Pinpoint the cell where the given text exists, returning its (X, Y) midpoint coordinate. 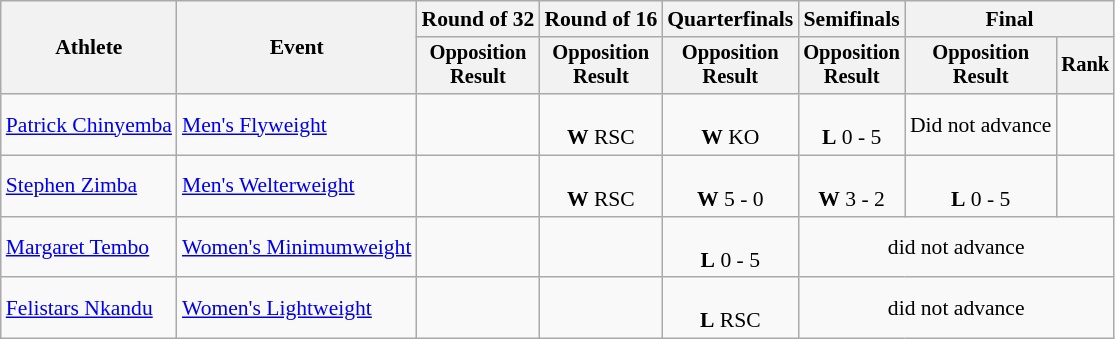
Stephen Zimba (89, 186)
W KO (730, 124)
W 3 - 2 (852, 186)
Athlete (89, 48)
L RSC (730, 308)
Round of 32 (478, 19)
Men's Welterweight (297, 186)
Rank (1085, 66)
Quarterfinals (730, 19)
Margaret Tembo (89, 248)
Semifinals (852, 19)
W 5 - 0 (730, 186)
Women's Lightweight (297, 308)
Men's Flyweight (297, 124)
Event (297, 48)
Round of 16 (600, 19)
Final (1010, 19)
Women's Minimumweight (297, 248)
Patrick Chinyemba (89, 124)
Felistars Nkandu (89, 308)
Did not advance (981, 124)
